From the cell containing the given text, extract its center point as [x, y] coordinate. 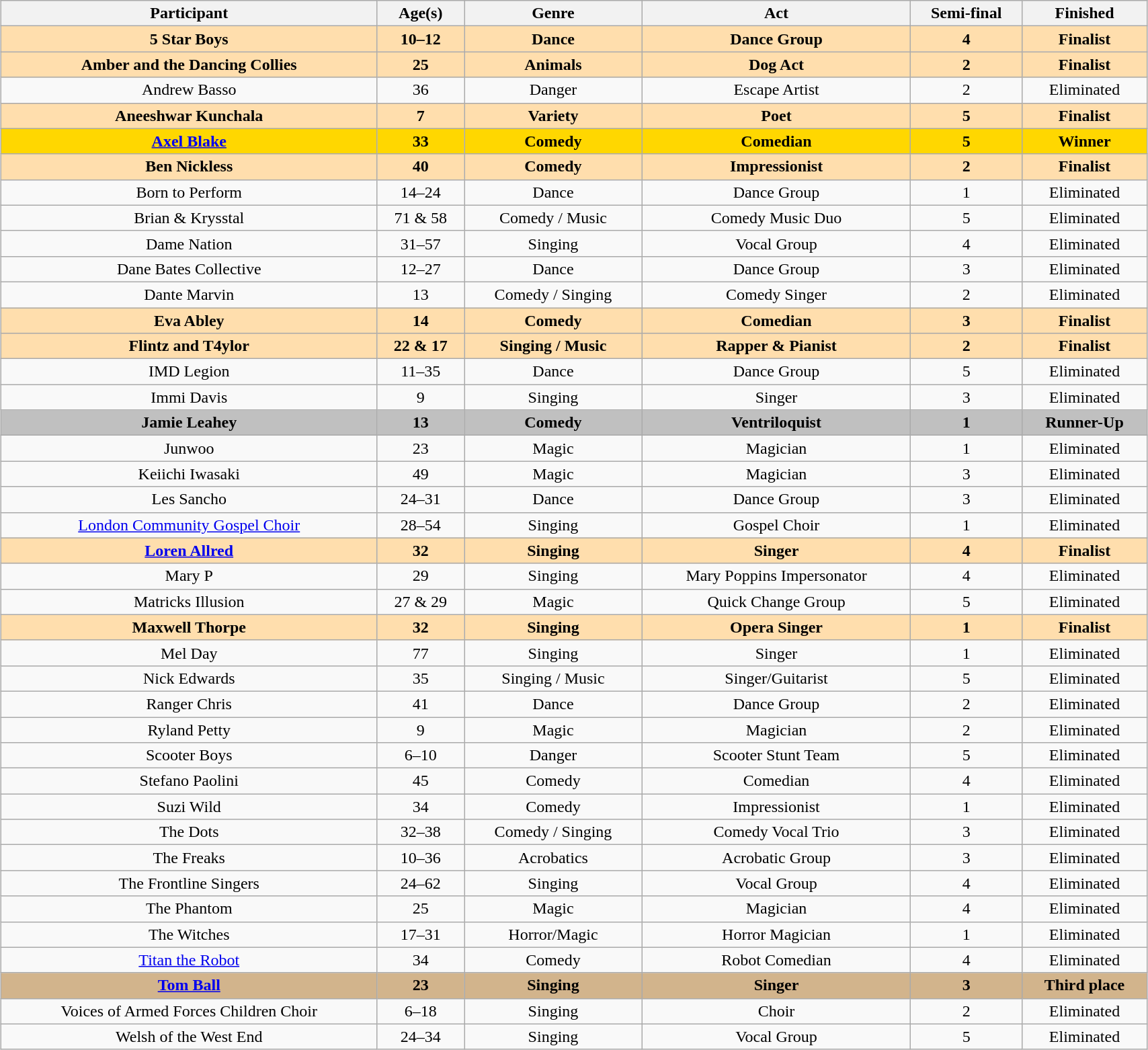
Ranger Chris [190, 704]
Welsh of the West End [190, 1037]
40 [421, 167]
Ventriloquist [776, 423]
17–31 [421, 934]
24–31 [421, 499]
Quick Change Group [776, 602]
Acrobatics [554, 858]
Gospel Choir [776, 525]
The Freaks [190, 858]
Aneeshwar Kunchala [190, 116]
Act [776, 13]
Choir [776, 1011]
Ben Nickless [190, 167]
Animals [554, 65]
14–24 [421, 192]
Rapper & Pianist [776, 346]
Nick Edwards [190, 678]
10–36 [421, 858]
Mel Day [190, 653]
Mary Poppins Impersonator [776, 576]
Runner-Up [1085, 423]
7 [421, 116]
28–54 [421, 525]
Ryland Petty [190, 729]
Winner [1085, 141]
Jamie Leahey [190, 423]
Andrew Basso [190, 90]
32–38 [421, 832]
Voices of Armed Forces Children Choir [190, 1011]
Eva Abley [190, 321]
29 [421, 576]
6–18 [421, 1011]
36 [421, 90]
33 [421, 141]
Robot Comedian [776, 960]
London Community Gospel Choir [190, 525]
Semi-final [967, 13]
Loren Allred [190, 551]
Scooter Boys [190, 756]
Participant [190, 13]
Horror/Magic [554, 934]
Suzi Wild [190, 807]
Comedy Vocal Trio [776, 832]
Acrobatic Group [776, 858]
Mary P [190, 576]
Genre [554, 13]
27 & 29 [421, 602]
Age(s) [421, 13]
Finished [1085, 13]
The Dots [190, 832]
12–27 [421, 269]
Junwoo [190, 448]
Poet [776, 116]
71 & 58 [421, 218]
31–57 [421, 243]
Amber and the Dancing Collies [190, 65]
Comedy / Music [554, 218]
Horror Magician [776, 934]
Keiichi Iwasaki [190, 474]
Titan the Robot [190, 960]
Opera Singer [776, 627]
45 [421, 781]
Axel Blake [190, 141]
Matricks Illusion [190, 602]
11–35 [421, 372]
Immi Davis [190, 397]
Stefano Paolini [190, 781]
35 [421, 678]
14 [421, 321]
Dante Marvin [190, 294]
Dog Act [776, 65]
IMD Legion [190, 372]
6–10 [421, 756]
Maxwell Thorpe [190, 627]
Dane Bates Collective [190, 269]
The Witches [190, 934]
77 [421, 653]
Tom Ball [190, 985]
Comedy Singer [776, 294]
49 [421, 474]
Brian & Krysstal [190, 218]
41 [421, 704]
Scooter Stunt Team [776, 756]
Third place [1085, 985]
5 Star Boys [190, 39]
Born to Perform [190, 192]
The Phantom [190, 909]
Les Sancho [190, 499]
Singer/Guitarist [776, 678]
Flintz and T4ylor [190, 346]
22 & 17 [421, 346]
Escape Artist [776, 90]
24–62 [421, 883]
Variety [554, 116]
24–34 [421, 1037]
The Frontline Singers [190, 883]
10–12 [421, 39]
Comedy Music Duo [776, 218]
Dame Nation [190, 243]
